Scan for the cell matching the given text and deliver its (X, Y) coordinate at center. 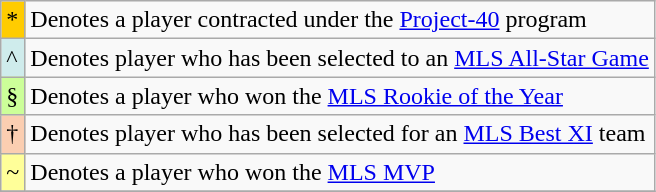
* (13, 20)
† (13, 134)
Denotes a player who won the MLS MVP (340, 172)
~ (13, 172)
Denotes player who has been selected for an MLS Best XI team (340, 134)
^ (13, 58)
§ (13, 96)
Denotes player who has been selected to an MLS All-Star Game (340, 58)
Denotes a player who won the MLS Rookie of the Year (340, 96)
Denotes a player contracted under the Project-40 program (340, 20)
